For the text-containing cell, return its midpoint in (x, y) coordinate format. 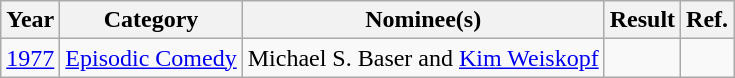
Category (151, 20)
1977 (30, 58)
Episodic Comedy (151, 58)
Result (642, 20)
Michael S. Baser and Kim Weiskopf (423, 58)
Ref. (708, 20)
Nominee(s) (423, 20)
Year (30, 20)
